Determine the [X, Y] coordinate at the center of the cell enclosing the given text.  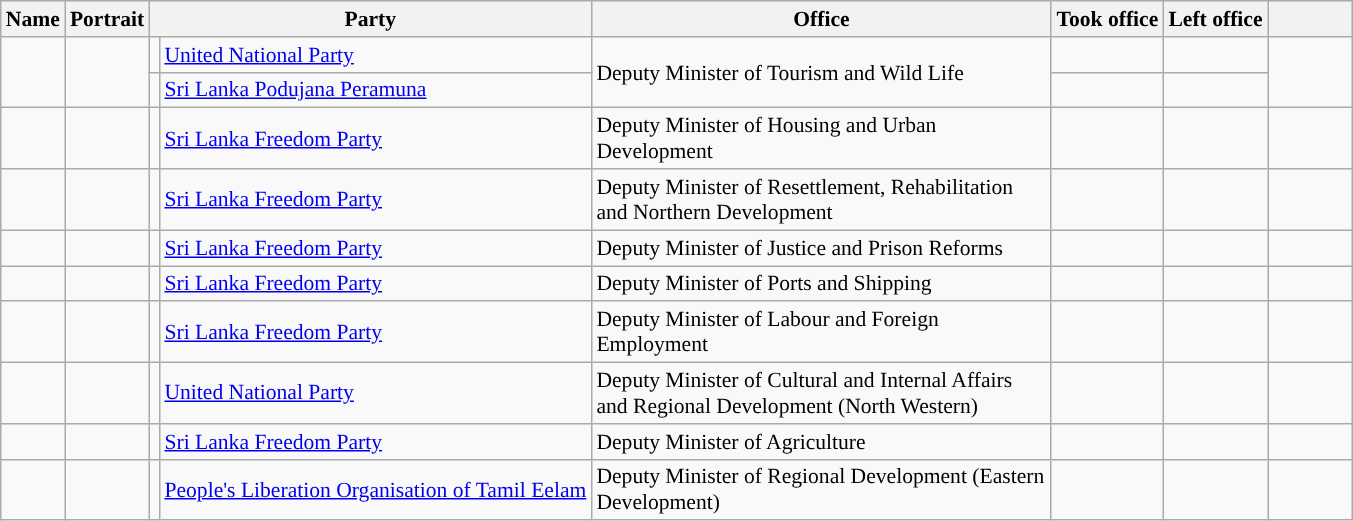
Deputy Minister of Tourism and Wild Life [821, 72]
Left office [1215, 19]
Deputy Minister of Agriculture [821, 442]
Took office [1107, 19]
Deputy Minister of Labour and Foreign Employment [821, 332]
Sri Lanka Podujana Peramuna [375, 90]
Deputy Minister of Housing and Urban Development [821, 138]
Office [821, 19]
Deputy Minister of Regional Development (Eastern Development) [821, 490]
People's Liberation Organisation of Tamil Eelam [375, 490]
Deputy Minister of Cultural and Internal Affairs and Regional Development (North Western) [821, 394]
Deputy Minister of Justice and Prison Reforms [821, 248]
Deputy Minister of Resettlement, Rehabilitation and Northern Development [821, 200]
Party [370, 19]
Name [33, 19]
Portrait [107, 19]
Deputy Minister of Ports and Shipping [821, 284]
